Identify which cell holds the provided text, then report its [x, y] central coordinate. 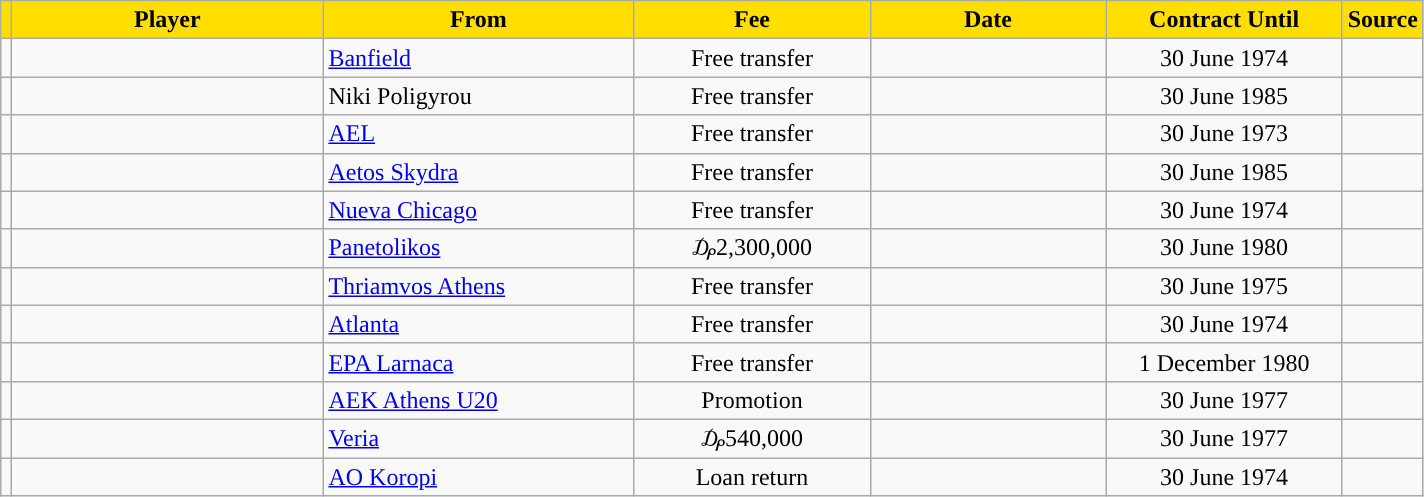
₯2,300,000 [752, 248]
30 June 1980 [1224, 248]
Source [1382, 20]
From [478, 20]
Date [988, 20]
1 December 1980 [1224, 362]
Nueva Chicago [478, 210]
Banfield [478, 58]
Atlanta [478, 324]
Niki Poligyrou [478, 96]
Contract Until [1224, 20]
AEL [478, 134]
Thriamvos Athens [478, 286]
Loan return [752, 477]
Player [168, 20]
30 June 1973 [1224, 134]
EPA Larnaca [478, 362]
AEK Athens U20 [478, 400]
Aetos Skydra [478, 172]
Promotion [752, 400]
₯540,000 [752, 438]
30 June 1975 [1224, 286]
Panetolikos [478, 248]
Veria [478, 438]
Fee [752, 20]
AO Koropi [478, 477]
